Locate the cell with the specified text and output its [X, Y] center coordinate. 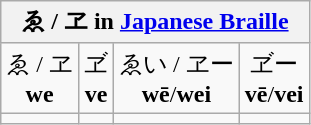
ゑ / ヱ we [40, 78]
ゑい / ヱー wē/wei [177, 78]
ヹ ve [96, 78]
ヹー vē/vei [274, 78]
ゑ / ヱ in Japanese Braille [155, 22]
